Locate the cell with the specified text and output its [X, Y] center coordinate. 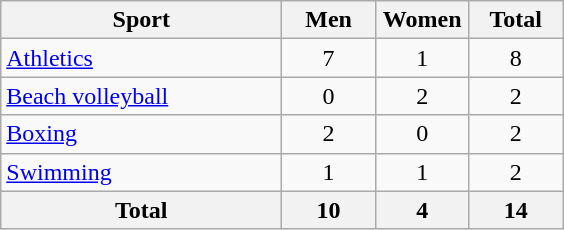
10 [329, 210]
7 [329, 58]
Athletics [142, 58]
Boxing [142, 134]
14 [516, 210]
Sport [142, 20]
Beach volleyball [142, 96]
Men [329, 20]
4 [422, 210]
Women [422, 20]
Swimming [142, 172]
8 [516, 58]
